From the cell containing the given text, extract its center point as [x, y] coordinate. 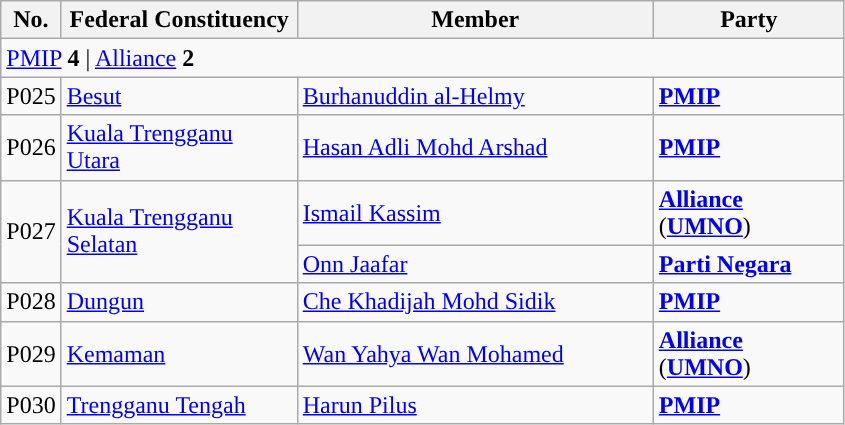
Onn Jaafar [475, 264]
P028 [31, 302]
No. [31, 20]
P027 [31, 232]
Member [475, 20]
Kuala Trengganu Utara [179, 148]
Besut [179, 96]
Hasan Adli Mohd Arshad [475, 148]
Harun Pilus [475, 405]
Wan Yahya Wan Mohamed [475, 354]
PMIP 4 | Alliance 2 [423, 58]
Ismail Kassim [475, 212]
P026 [31, 148]
P030 [31, 405]
P029 [31, 354]
Burhanuddin al-Helmy [475, 96]
Kemaman [179, 354]
Che Khadijah Mohd Sidik [475, 302]
Parti Negara [748, 264]
Party [748, 20]
Federal Constituency [179, 20]
P025 [31, 96]
Dungun [179, 302]
Kuala Trengganu Selatan [179, 232]
Trengganu Tengah [179, 405]
